Pinpoint the cell where the given text exists, returning its (X, Y) midpoint coordinate. 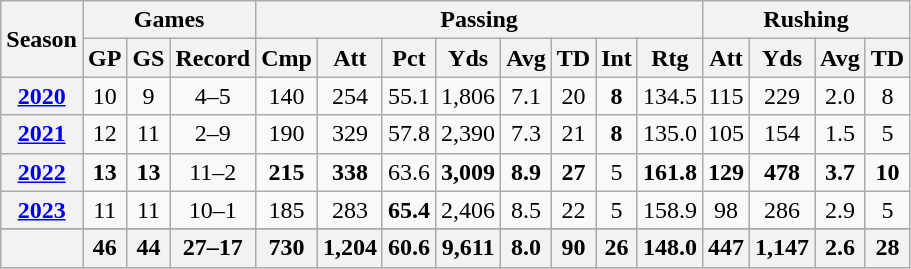
63.6 (408, 172)
8.5 (526, 210)
11–2 (213, 172)
2022 (42, 172)
60.6 (408, 248)
98 (726, 210)
154 (782, 134)
Record (213, 58)
2,390 (468, 134)
22 (573, 210)
2020 (42, 96)
286 (782, 210)
21 (573, 134)
8.0 (526, 248)
730 (287, 248)
57.8 (408, 134)
2023 (42, 210)
148.0 (670, 248)
115 (726, 96)
Games (168, 20)
Pct (408, 58)
447 (726, 248)
28 (887, 248)
2–9 (213, 134)
55.1 (408, 96)
2.0 (840, 96)
9,611 (468, 248)
140 (287, 96)
2.9 (840, 210)
129 (726, 172)
44 (148, 248)
27–17 (213, 248)
GP (104, 58)
65.4 (408, 210)
229 (782, 96)
46 (104, 248)
1,204 (350, 248)
2021 (42, 134)
Rtg (670, 58)
185 (287, 210)
12 (104, 134)
254 (350, 96)
283 (350, 210)
8.9 (526, 172)
2.6 (840, 248)
27 (573, 172)
Passing (480, 20)
Rushing (806, 20)
478 (782, 172)
1.5 (840, 134)
7.1 (526, 96)
134.5 (670, 96)
20 (573, 96)
Cmp (287, 58)
7.3 (526, 134)
9 (148, 96)
1,147 (782, 248)
90 (573, 248)
Int (617, 58)
2,406 (468, 210)
135.0 (670, 134)
215 (287, 172)
Season (42, 39)
161.8 (670, 172)
338 (350, 172)
GS (148, 58)
329 (350, 134)
26 (617, 248)
10–1 (213, 210)
3.7 (840, 172)
1,806 (468, 96)
190 (287, 134)
158.9 (670, 210)
105 (726, 134)
3,009 (468, 172)
4–5 (213, 96)
